Find where the given text appears and provide that cell's center as (x, y) coordinate. 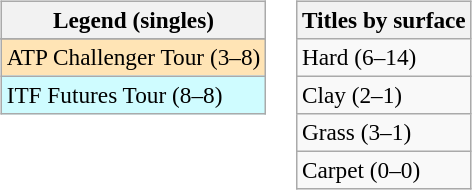
Carpet (0–0) (384, 171)
Titles by surface (384, 20)
Hard (6–14) (384, 57)
ITF Futures Tour (8–8) (133, 95)
Clay (2–1) (384, 95)
Grass (3–1) (384, 133)
ATP Challenger Tour (3–8) (133, 57)
Legend (singles) (133, 20)
